For the text-containing cell, return its midpoint in [x, y] coordinate format. 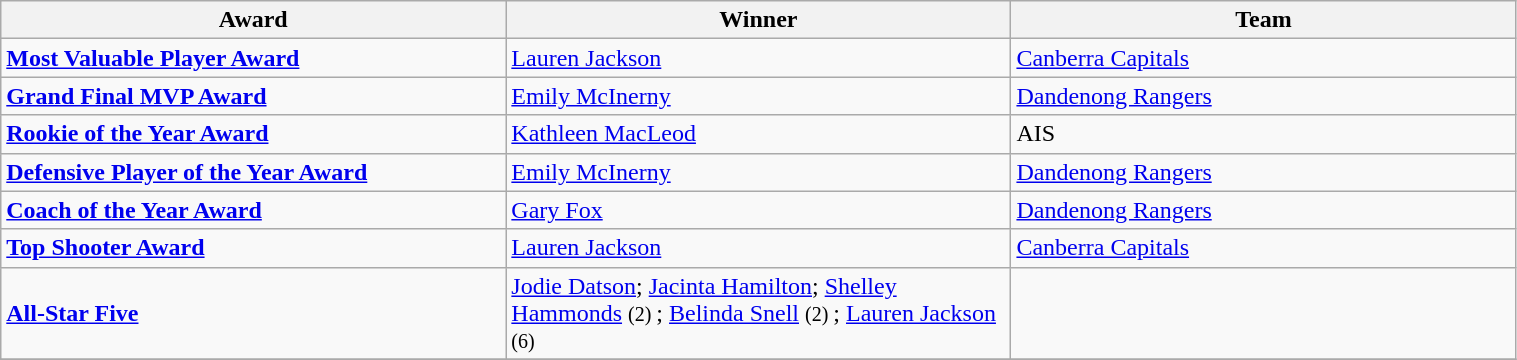
Winner [758, 20]
Kathleen MacLeod [758, 134]
AIS [1264, 134]
Defensive Player of the Year Award [254, 172]
Team [1264, 20]
Rookie of the Year Award [254, 134]
Top Shooter Award [254, 248]
Grand Final MVP Award [254, 96]
Jodie Datson; Jacinta Hamilton; Shelley Hammonds (2) ; Belinda Snell (2) ; Lauren Jackson (6) [758, 313]
Coach of the Year Award [254, 210]
Gary Fox [758, 210]
All-Star Five [254, 313]
Award [254, 20]
Most Valuable Player Award [254, 58]
